Scan for the cell matching the given text and deliver its (x, y) coordinate at center. 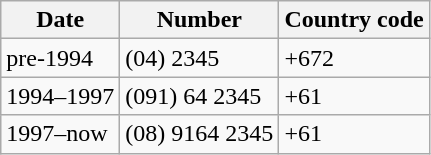
(091) 64 2345 (200, 96)
(04) 2345 (200, 58)
(08) 9164 2345 (200, 134)
Date (60, 20)
Number (200, 20)
pre-1994 (60, 58)
1994–1997 (60, 96)
+672 (354, 58)
1997–now (60, 134)
Country code (354, 20)
